Return the [x, y] coordinate for the center point of the cell that contains the specified text.  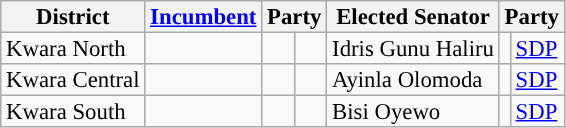
Incumbent [204, 17]
Kwara Central [73, 80]
District [73, 17]
Idris Gunu Haliru [414, 49]
Elected Senator [414, 17]
Kwara South [73, 112]
Ayinla Olomoda [414, 80]
Kwara North [73, 49]
Bisi Oyewo [414, 112]
